Output the (x, y) coordinate of the center of the cell containing the given text.  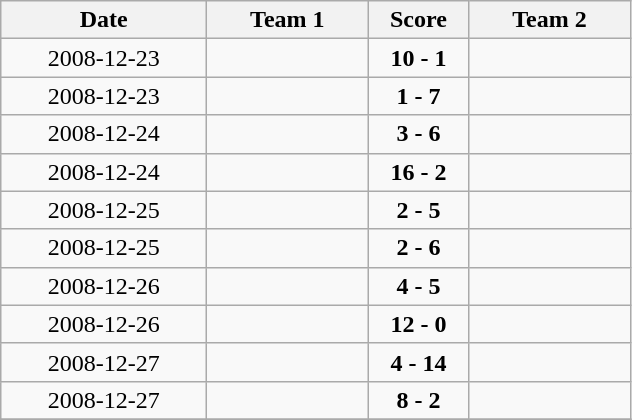
Team 1 (288, 20)
Team 2 (550, 20)
12 - 0 (418, 324)
2 - 6 (418, 248)
4 - 5 (418, 286)
4 - 14 (418, 362)
1 - 7 (418, 96)
3 - 6 (418, 134)
16 - 2 (418, 172)
Score (418, 20)
8 - 2 (418, 400)
Date (104, 20)
10 - 1 (418, 58)
2 - 5 (418, 210)
